Pinpoint the cell where the given text exists, returning its [x, y] midpoint coordinate. 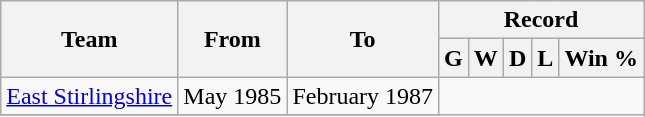
February 1987 [363, 96]
Team [90, 39]
East Stirlingshire [90, 96]
W [486, 58]
To [363, 39]
Win % [602, 58]
Record [542, 20]
From [232, 39]
D [517, 58]
L [546, 58]
G [454, 58]
May 1985 [232, 96]
